Scan for the cell matching the given text and deliver its [X, Y] coordinate at center. 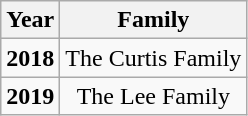
The Curtis Family [154, 58]
2019 [30, 96]
Year [30, 20]
The Lee Family [154, 96]
2018 [30, 58]
Family [154, 20]
